Search for the cell housing the specified text and yield its (X, Y) center coordinate. 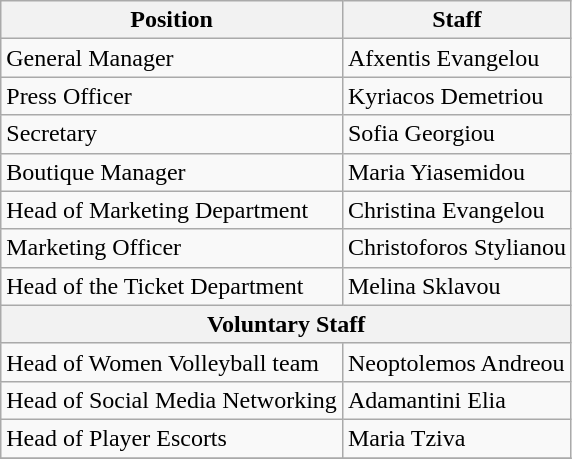
Maria Tziva (456, 438)
Staff (456, 20)
Head of Women Volleyball team (172, 362)
General Manager (172, 58)
Afxentis Evangelou (456, 58)
Press Officer (172, 96)
Head of Social Media Networking (172, 400)
Position (172, 20)
Secretary (172, 134)
Christina Evangelou (456, 210)
Head of the Ticket Department (172, 286)
Sofia Georgiou (456, 134)
Neoptolemos Andreou (456, 362)
Adamantini Elia (456, 400)
Boutique Manager (172, 172)
Melina Sklavou (456, 286)
Voluntary Staff (286, 324)
Kyriacos Demetriou (456, 96)
Head of Marketing Department (172, 210)
Marketing Officer (172, 248)
Head of Player Escorts (172, 438)
Maria Yiasemidou (456, 172)
Christoforos Stylianou (456, 248)
